Capture the cell that displays the provided text and extract its (x, y) central coordinate. 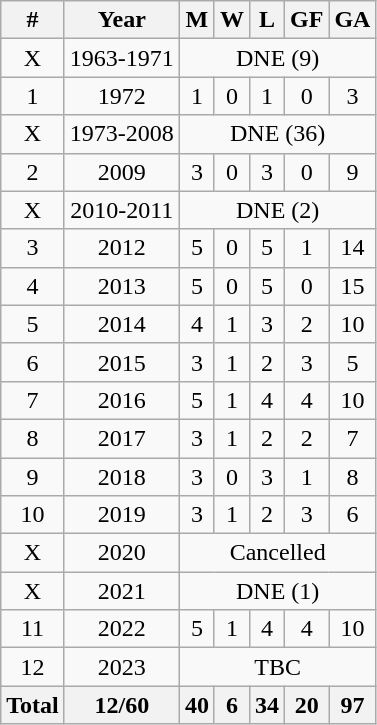
DNE (1) (278, 591)
DNE (9) (278, 58)
2012 (122, 248)
40 (196, 705)
2022 (122, 629)
2019 (122, 515)
# (33, 20)
M (196, 20)
34 (266, 705)
1973-2008 (122, 134)
2017 (122, 438)
L (266, 20)
2013 (122, 286)
Year (122, 20)
DNE (2) (278, 210)
GA (352, 20)
2016 (122, 400)
14 (352, 248)
2015 (122, 362)
1963-1971 (122, 58)
GF (307, 20)
2023 (122, 667)
DNE (36) (278, 134)
20 (307, 705)
15 (352, 286)
11 (33, 629)
2009 (122, 172)
97 (352, 705)
12/60 (122, 705)
Cancelled (278, 553)
2021 (122, 591)
TBC (278, 667)
W (232, 20)
1972 (122, 96)
2018 (122, 477)
2020 (122, 553)
12 (33, 667)
2010-2011 (122, 210)
Total (33, 705)
2014 (122, 324)
